Return [x, y] of the center of cell containing provided text 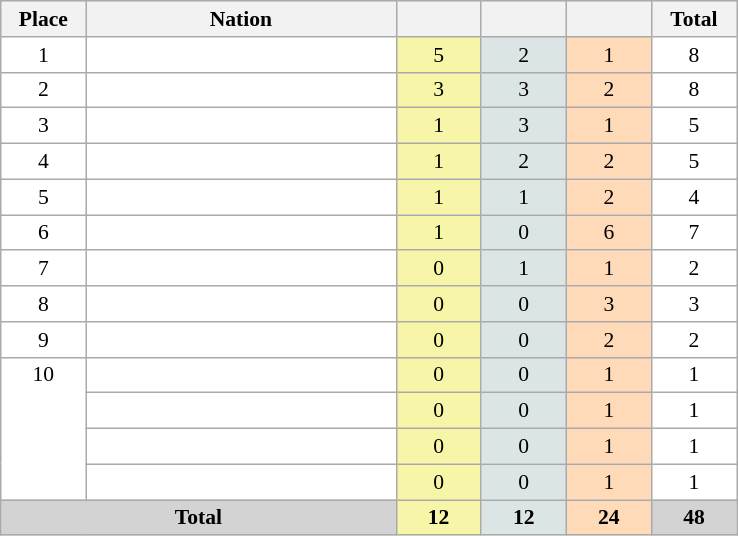
48 [694, 518]
9 [44, 340]
24 [608, 518]
Nation [241, 19]
Place [44, 19]
10 [44, 428]
